Scan for the cell matching the given text and deliver its [x, y] coordinate at center. 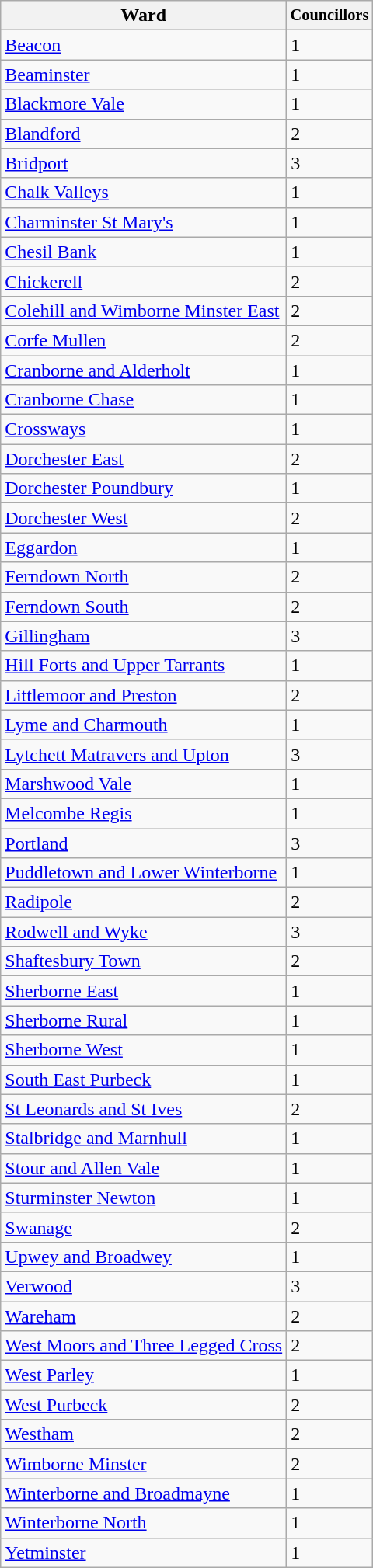
Puddletown and Lower Winterborne [144, 873]
Westham [144, 1434]
Chickerell [144, 281]
Littlemoor and Preston [144, 695]
Cranborne Chase [144, 400]
Ward [144, 16]
Dorchester Poundbury [144, 488]
Winterborne and Broadmayne [144, 1493]
Blandford [144, 134]
Sherborne West [144, 1050]
Crossways [144, 429]
Chalk Valleys [144, 193]
Chesil Bank [144, 252]
Swanage [144, 1227]
Bridport [144, 163]
Charminster St Mary's [144, 222]
Winterborne North [144, 1523]
Ferndown North [144, 577]
South East Purbeck [144, 1080]
Sherborne East [144, 991]
Wimborne Minster [144, 1464]
Stalbridge and Marnhull [144, 1139]
Melcombe Regis [144, 813]
Shaftesbury Town [144, 961]
Sturminster Newton [144, 1198]
Upwey and Broadwey [144, 1257]
West Parley [144, 1375]
Colehill and Wimborne Minster East [144, 311]
Gillingham [144, 636]
Radipole [144, 902]
Yetminster [144, 1552]
Beaminster [144, 75]
Lytchett Matravers and Upton [144, 754]
Dorchester East [144, 459]
Rodwell and Wyke [144, 932]
St Leonards and St Ives [144, 1109]
Beacon [144, 45]
Lyme and Charmouth [144, 725]
Verwood [144, 1286]
West Moors and Three Legged Cross [144, 1346]
Councillors [329, 16]
Wareham [144, 1316]
Hill Forts and Upper Tarrants [144, 666]
Corfe Mullen [144, 340]
Marshwood Vale [144, 784]
Sherborne Rural [144, 1020]
Blackmore Vale [144, 104]
Stour and Allen Vale [144, 1168]
Eggardon [144, 548]
Portland [144, 843]
Dorchester West [144, 518]
Ferndown South [144, 607]
West Purbeck [144, 1405]
Cranborne and Alderholt [144, 370]
